Detect which cell encompasses the target text, then output its [x, y] center coordinate. 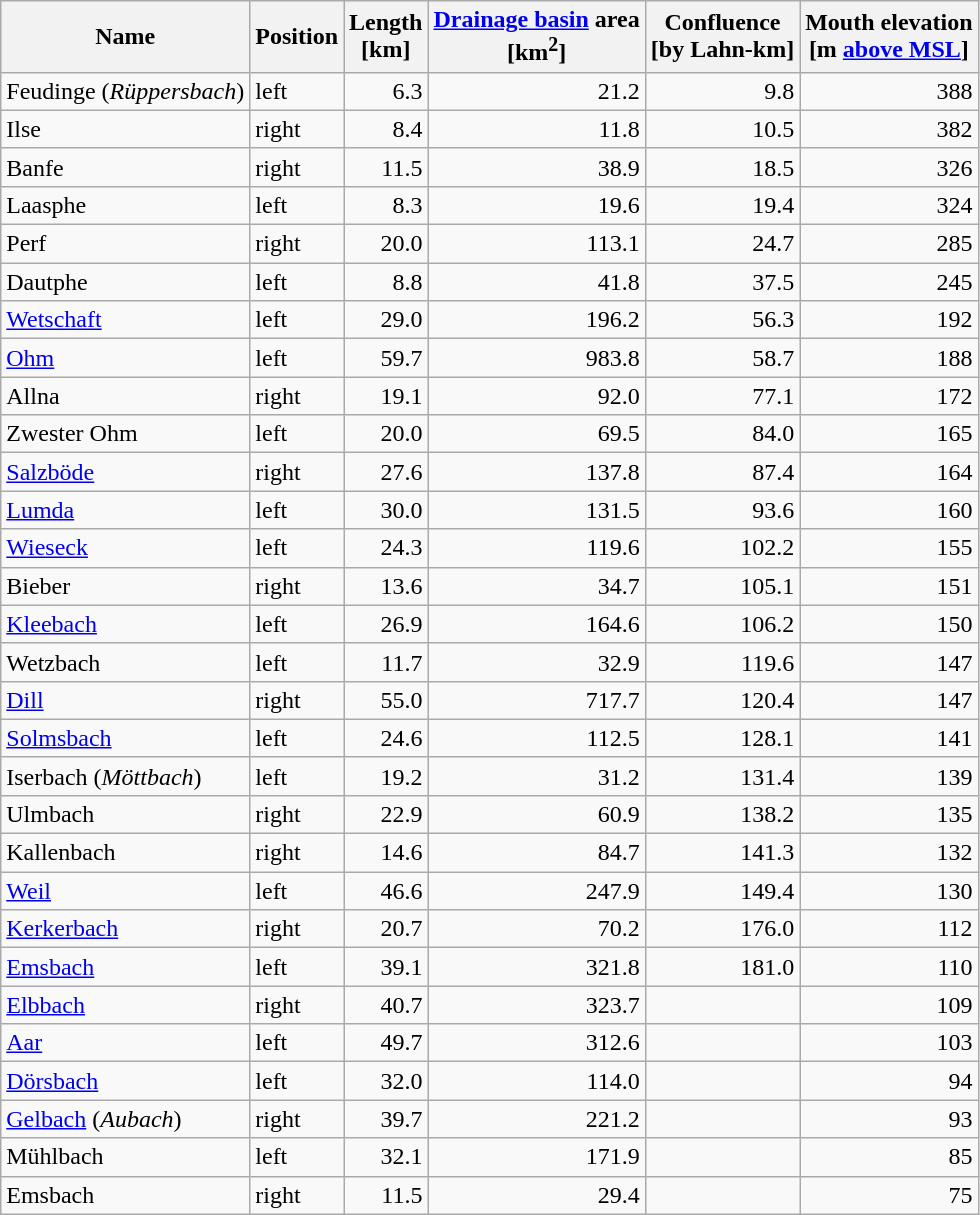
181.0 [722, 967]
128.1 [722, 738]
Iserbach (Möttbach) [126, 776]
24.6 [386, 738]
Confluence[by Lahn-km] [722, 37]
60.9 [536, 814]
188 [889, 358]
26.9 [386, 624]
326 [889, 167]
8.3 [386, 205]
132 [889, 853]
41.8 [536, 282]
Kleebach [126, 624]
19.4 [722, 205]
20.7 [386, 929]
69.5 [536, 434]
103 [889, 1043]
176.0 [722, 929]
388 [889, 91]
18.5 [722, 167]
Gelbach (Aubach) [126, 1119]
32.1 [386, 1157]
171.9 [536, 1157]
29.4 [536, 1195]
55.0 [386, 700]
112 [889, 929]
22.9 [386, 814]
30.0 [386, 510]
Kerkerbach [126, 929]
131.5 [536, 510]
130 [889, 891]
Kallenbach [126, 853]
19.6 [536, 205]
27.6 [386, 472]
37.5 [722, 282]
717.7 [536, 700]
Salzböde [126, 472]
87.4 [722, 472]
Position [297, 37]
138.2 [722, 814]
77.1 [722, 396]
39.1 [386, 967]
Aar [126, 1043]
164 [889, 472]
Zwester Ohm [126, 434]
46.6 [386, 891]
105.1 [722, 586]
19.2 [386, 776]
Elbbach [126, 1005]
135 [889, 814]
Weil [126, 891]
10.5 [722, 129]
Ohm [126, 358]
Dörsbach [126, 1081]
165 [889, 434]
102.2 [722, 548]
113.1 [536, 244]
Drainage basin area[km2] [536, 37]
40.7 [386, 1005]
6.3 [386, 91]
8.4 [386, 129]
382 [889, 129]
21.2 [536, 91]
70.2 [536, 929]
221.2 [536, 1119]
Lumda [126, 510]
94 [889, 1081]
120.4 [722, 700]
32.0 [386, 1081]
39.7 [386, 1119]
Dautphe [126, 282]
141.3 [722, 853]
110 [889, 967]
323.7 [536, 1005]
131.4 [722, 776]
34.7 [536, 586]
141 [889, 738]
Allna [126, 396]
285 [889, 244]
31.2 [536, 776]
29.0 [386, 320]
32.9 [536, 662]
84.7 [536, 853]
196.2 [536, 320]
150 [889, 624]
Ulmbach [126, 814]
24.3 [386, 548]
Name [126, 37]
312.6 [536, 1043]
151 [889, 586]
Wetzbach [126, 662]
38.9 [536, 167]
Wetschaft [126, 320]
Perf [126, 244]
56.3 [722, 320]
Ilse [126, 129]
160 [889, 510]
49.7 [386, 1043]
114.0 [536, 1081]
245 [889, 282]
11.7 [386, 662]
Wieseck [126, 548]
324 [889, 205]
93.6 [722, 510]
14.6 [386, 853]
58.7 [722, 358]
93 [889, 1119]
155 [889, 548]
85 [889, 1157]
59.7 [386, 358]
983.8 [536, 358]
Length[km] [386, 37]
19.1 [386, 396]
149.4 [722, 891]
24.7 [722, 244]
Mühlbach [126, 1157]
Banfe [126, 167]
139 [889, 776]
112.5 [536, 738]
321.8 [536, 967]
Feudinge (Rüppersbach) [126, 91]
Dill [126, 700]
92.0 [536, 396]
13.6 [386, 586]
Solmsbach [126, 738]
172 [889, 396]
Bieber [126, 586]
Mouth elevation[m above MSL] [889, 37]
84.0 [722, 434]
192 [889, 320]
137.8 [536, 472]
247.9 [536, 891]
11.8 [536, 129]
109 [889, 1005]
164.6 [536, 624]
106.2 [722, 624]
8.8 [386, 282]
9.8 [722, 91]
Laasphe [126, 205]
75 [889, 1195]
